Capture the cell that displays the provided text and extract its (X, Y) central coordinate. 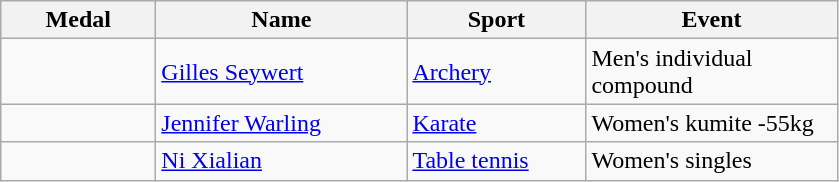
Archery (496, 72)
Women's kumite -55kg (712, 123)
Sport (496, 20)
Jennifer Warling (282, 123)
Medal (78, 20)
Karate (496, 123)
Women's singles (712, 161)
Ni Xialian (282, 161)
Event (712, 20)
Gilles Seywert (282, 72)
Men's individual compound (712, 72)
Name (282, 20)
Table tennis (496, 161)
